Return the (x, y) coordinate for the center point of the cell that contains the specified text.  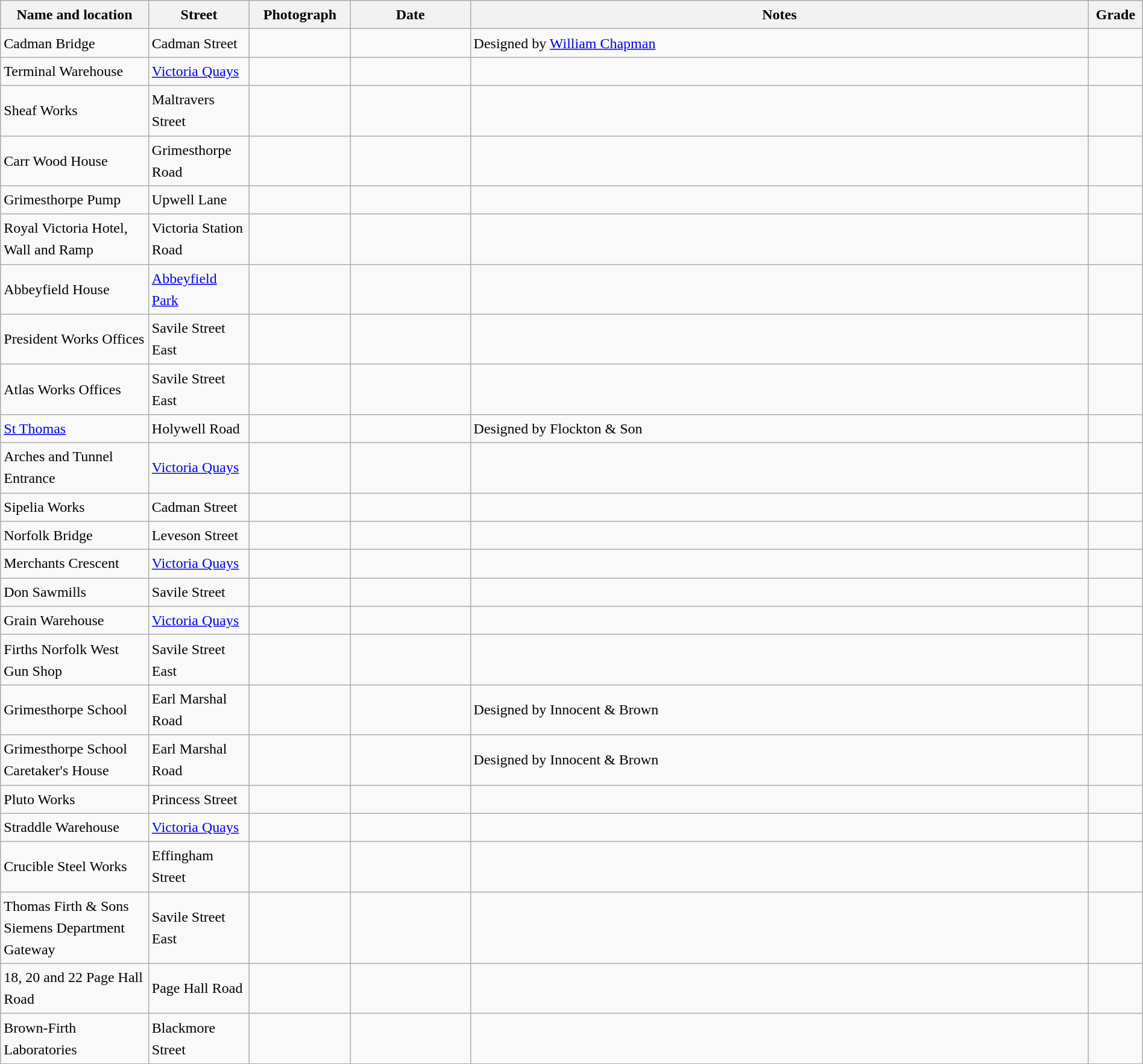
Effingham Street (199, 867)
Arches and Tunnel Entrance (75, 468)
Pluto Works (75, 799)
President Works Offices (75, 339)
Sheaf Works (75, 111)
Notes (779, 14)
Leveson Street (199, 535)
Page Hall Road (199, 989)
Holywell Road (199, 428)
Grimesthorpe Road (199, 160)
Designed by Flockton & Son (779, 428)
Straddle Warehouse (75, 827)
Designed by William Chapman (779, 43)
Grimesthorpe Pump (75, 200)
Norfolk Bridge (75, 535)
Atlas Works Offices (75, 389)
Maltravers Street (199, 111)
Street (199, 14)
Grimesthorpe School Caretaker's House (75, 760)
Thomas Firth & Sons Siemens Department Gateway (75, 927)
Grain Warehouse (75, 621)
Abbeyfield House (75, 289)
18, 20 and 22 Page Hall Road (75, 989)
Upwell Lane (199, 200)
Grade (1116, 14)
Firths Norfolk West Gun Shop (75, 659)
Cadman Bridge (75, 43)
Royal Victoria Hotel, Wall and Ramp (75, 239)
Merchants Crescent (75, 564)
Princess Street (199, 799)
Terminal Warehouse (75, 71)
Blackmore Street (199, 1038)
Carr Wood House (75, 160)
Crucible Steel Works (75, 867)
Photograph (300, 14)
Brown-Firth Laboratories (75, 1038)
Don Sawmills (75, 592)
Date (410, 14)
Victoria Station Road (199, 239)
St Thomas (75, 428)
Abbeyfield Park (199, 289)
Grimesthorpe School (75, 710)
Sipelia Works (75, 508)
Savile Street (199, 592)
Name and location (75, 14)
